Find where the given text appears and provide that cell's center as [x, y] coordinate. 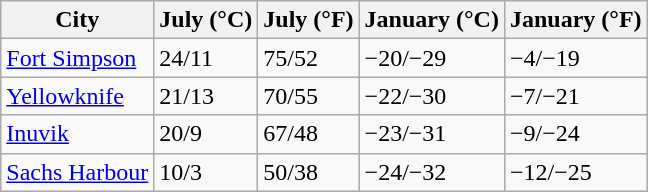
21/13 [206, 96]
City [78, 20]
75/52 [308, 58]
Sachs Harbour [78, 172]
Fort Simpson [78, 58]
−4/−19 [576, 58]
67/48 [308, 134]
50/38 [308, 172]
−12/−25 [576, 172]
January (°C) [432, 20]
−20/−29 [432, 58]
−7/−21 [576, 96]
−24/−32 [432, 172]
July (°F) [308, 20]
−22/−30 [432, 96]
January (°F) [576, 20]
−23/−31 [432, 134]
July (°C) [206, 20]
24/11 [206, 58]
70/55 [308, 96]
20/9 [206, 134]
Inuvik [78, 134]
−9/−24 [576, 134]
Yellowknife [78, 96]
10/3 [206, 172]
